Search for the cell housing the specified text and yield its [X, Y] center coordinate. 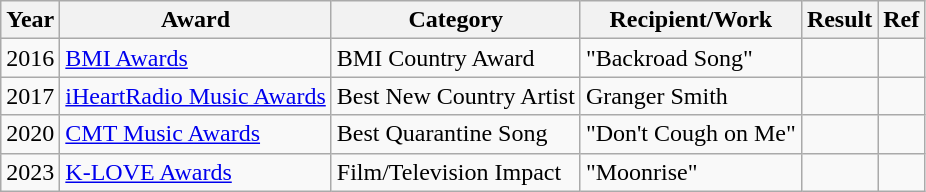
"Backroad Song" [690, 58]
Category [456, 20]
2023 [30, 172]
BMI Awards [196, 58]
2016 [30, 58]
"Don't Cough on Me" [690, 134]
iHeartRadio Music Awards [196, 96]
"Moonrise" [690, 172]
Film/Television Impact [456, 172]
Granger Smith [690, 96]
BMI Country Award [456, 58]
CMT Music Awards [196, 134]
2017 [30, 96]
Result [839, 20]
Best Quarantine Song [456, 134]
Best New Country Artist [456, 96]
Award [196, 20]
2020 [30, 134]
Ref [902, 20]
Year [30, 20]
Recipient/Work [690, 20]
K-LOVE Awards [196, 172]
